Return the [X, Y] coordinate for the center point of the cell that contains the specified text.  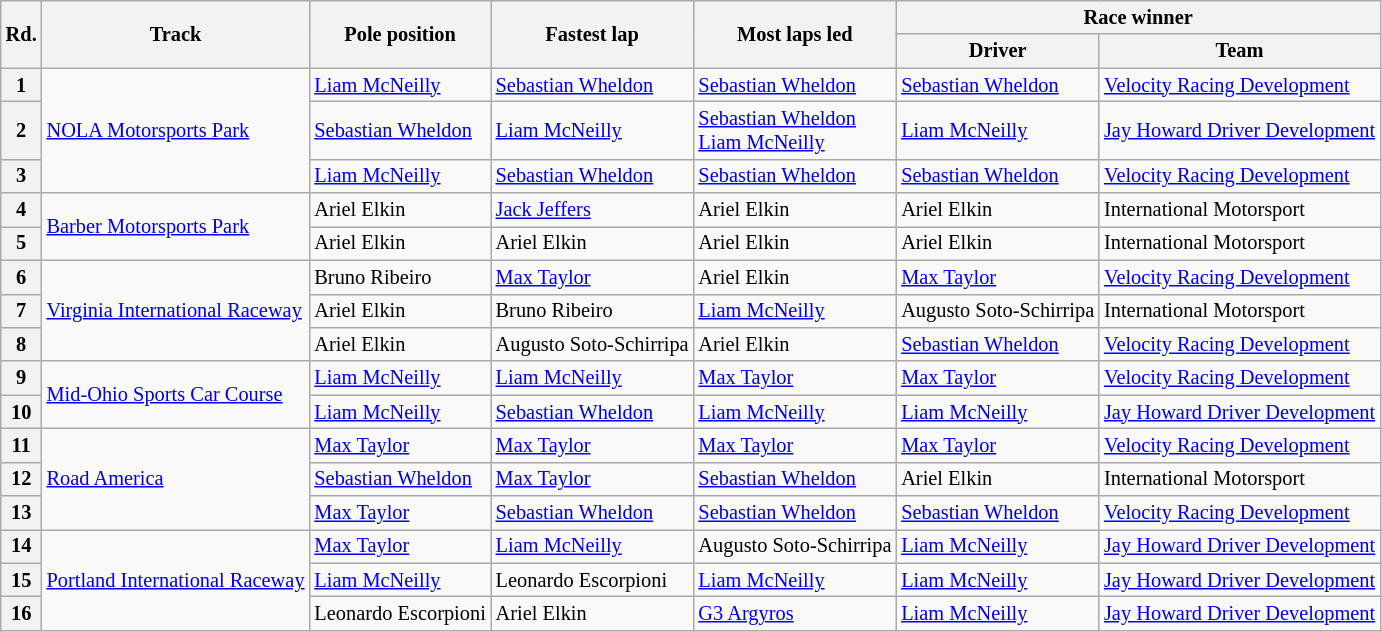
11 [22, 445]
Driver [998, 51]
Jack Jeffers [592, 210]
Virginia International Raceway [176, 310]
NOLA Motorsports Park [176, 130]
16 [22, 613]
12 [22, 479]
Barber Motorsports Park [176, 226]
Sebastian Wheldon Liam McNeilly [794, 130]
G3 Argyros [794, 613]
Mid-Ohio Sports Car Course [176, 394]
Portland International Raceway [176, 580]
10 [22, 412]
Fastest lap [592, 34]
6 [22, 277]
13 [22, 513]
14 [22, 546]
Rd. [22, 34]
9 [22, 378]
Pole position [400, 34]
5 [22, 243]
15 [22, 580]
1 [22, 85]
Team [1240, 51]
Track [176, 34]
Race winner [1138, 17]
7 [22, 311]
Road America [176, 478]
8 [22, 344]
2 [22, 130]
3 [22, 176]
Most laps led [794, 34]
4 [22, 210]
